Provide the (x, y) coordinate of the cell's center where the given text is located.  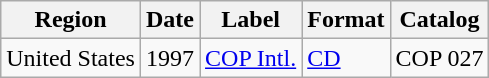
United States (71, 58)
COP Intl. (251, 58)
COP 027 (440, 58)
Region (71, 20)
Label (251, 20)
CD (346, 58)
Format (346, 20)
Date (170, 20)
Catalog (440, 20)
1997 (170, 58)
